Detect which cell encompasses the target text, then output its [X, Y] center coordinate. 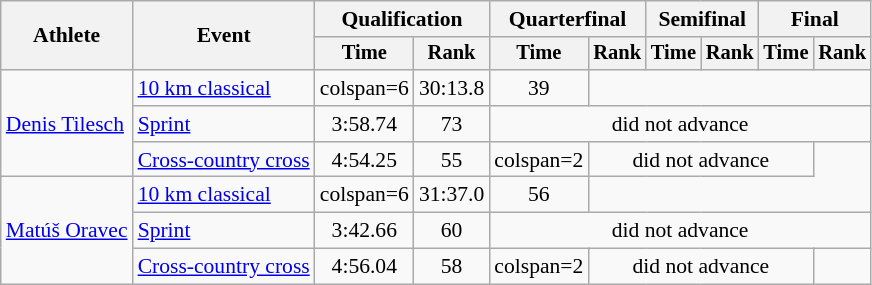
3:58.74 [364, 124]
39 [538, 88]
Final [814, 19]
4:54.25 [364, 160]
Denis Tilesch [67, 124]
4:56.04 [364, 267]
56 [538, 195]
Matúš Oravec [67, 230]
31:37.0 [452, 195]
30:13.8 [452, 88]
Event [224, 36]
Athlete [67, 36]
60 [452, 231]
Semifinal [702, 19]
58 [452, 267]
3:42.66 [364, 231]
Quarterfinal [568, 19]
73 [452, 124]
Qualification [402, 19]
55 [452, 160]
